Pinpoint the cell where the given text exists, returning its [X, Y] midpoint coordinate. 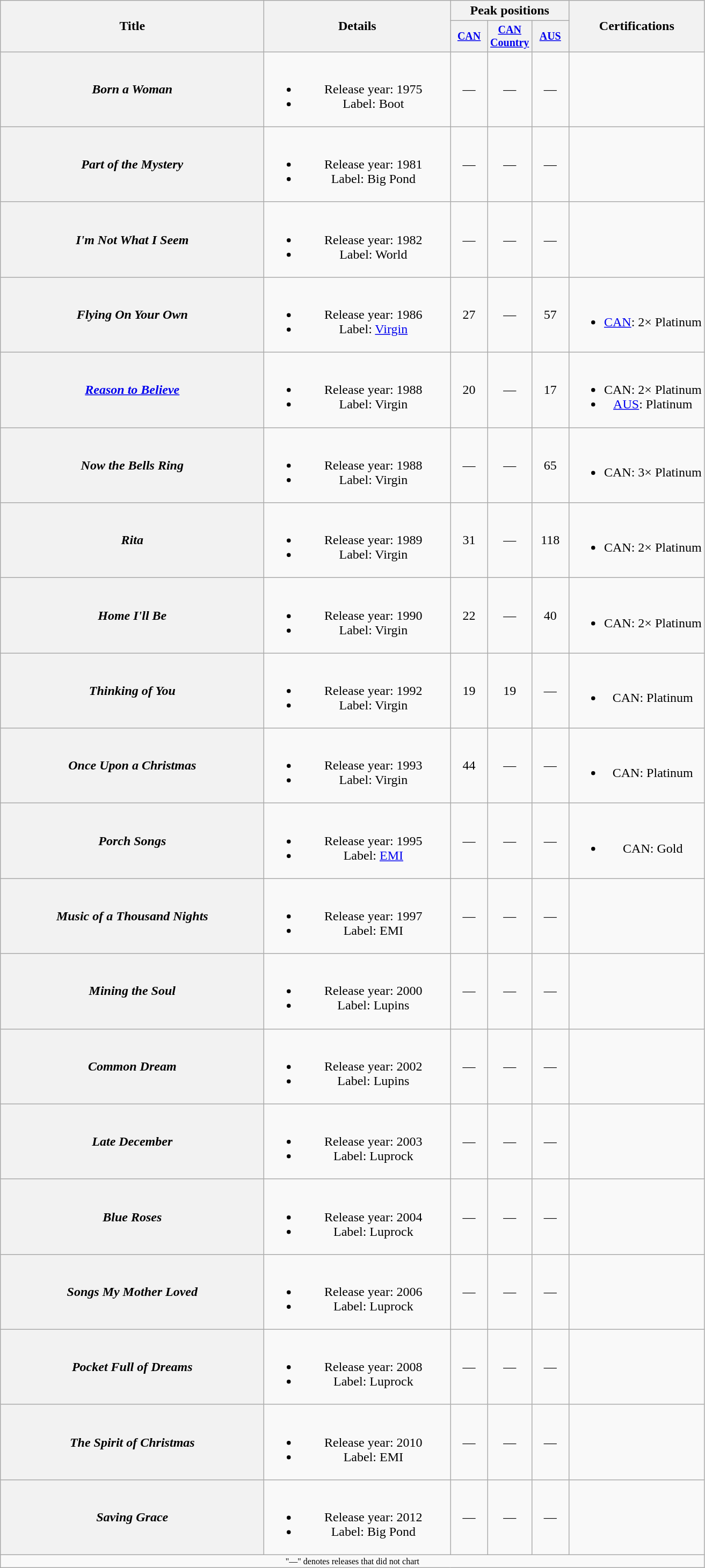
31 [469, 540]
AUS [550, 36]
CAN [469, 36]
Rita [132, 540]
Release year: 1993Label: Virgin [358, 766]
Blue Roses [132, 1217]
Thinking of You [132, 691]
44 [469, 766]
Release year: 1990Label: Virgin [358, 616]
I'm Not What I Seem [132, 239]
Porch Songs [132, 841]
Now the Bells Ring [132, 465]
Home I'll Be [132, 616]
17 [550, 390]
Release year: 2004Label: Luprock [358, 1217]
65 [550, 465]
Pocket Full of Dreams [132, 1367]
Release year: 2002Label: Lupins [358, 1066]
20 [469, 390]
Release year: 1981Label: Big Pond [358, 164]
Release year: 1995Label: EMI [358, 841]
Details [358, 26]
57 [550, 314]
Title [132, 26]
Certifications [637, 26]
CAN: 3× Platinum [637, 465]
22 [469, 616]
Music of a Thousand Nights [132, 916]
Release year: 2010Label: EMI [358, 1442]
40 [550, 616]
CAN: Gold [637, 841]
Born a Woman [132, 89]
CAN: 2× PlatinumAUS: Platinum [637, 390]
Release year: 2006Label: Luprock [358, 1292]
Release year: 1982Label: World [358, 239]
Release year: 2000Label: Lupins [358, 991]
118 [550, 540]
Flying On Your Own [132, 314]
Songs My Mother Loved [132, 1292]
Release year: 2003Label: Luprock [358, 1141]
Mining the Soul [132, 991]
Release year: 1989Label: Virgin [358, 540]
Release year: 1975Label: Boot [358, 89]
27 [469, 314]
The Spirit of Christmas [132, 1442]
Release year: 2012Label: Big Pond [358, 1517]
Release year: 1992Label: Virgin [358, 691]
"—" denotes releases that did not chart [352, 1562]
Release year: 1986Label: Virgin [358, 314]
Release year: 1997Label: EMI [358, 916]
Part of the Mystery [132, 164]
CAN Country [510, 36]
Once Upon a Christmas [132, 766]
Peak positions [510, 11]
Reason to Believe [132, 390]
Late December [132, 1141]
Release year: 2008Label: Luprock [358, 1367]
Common Dream [132, 1066]
Saving Grace [132, 1517]
